Provide the (x, y) coordinate of the cell's center where the given text is located.  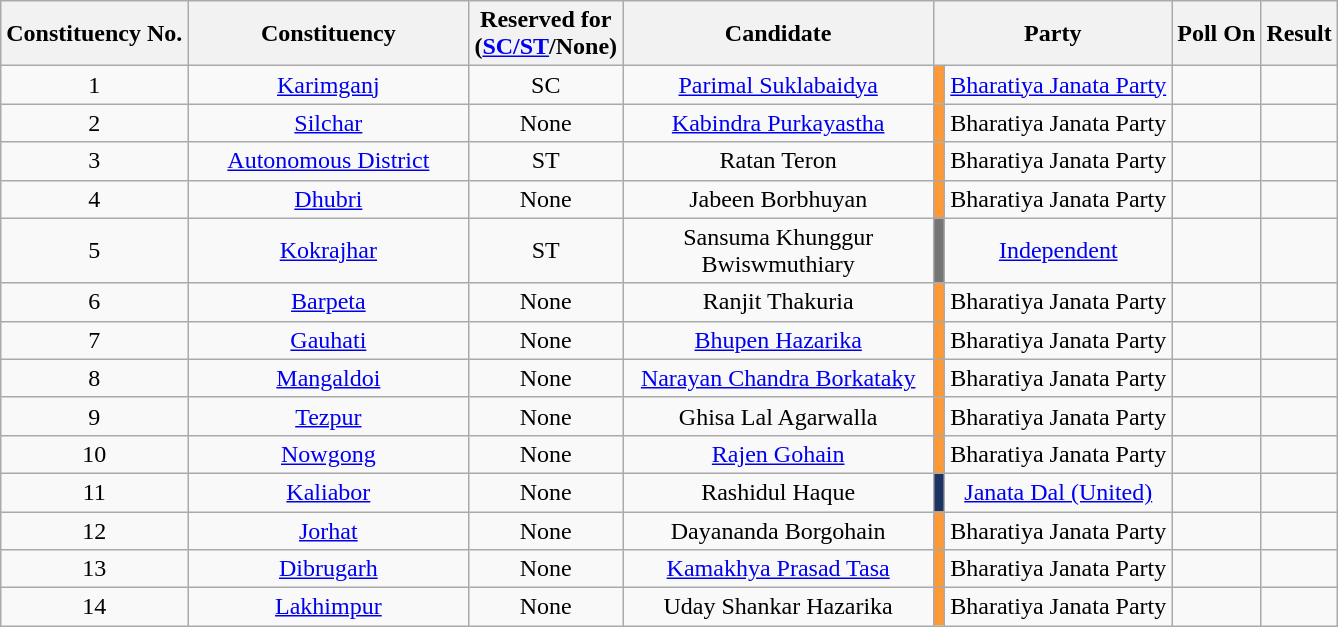
Lakhimpur (328, 607)
Constituency (328, 34)
Kokrajhar (328, 250)
Dibrugarh (328, 569)
12 (94, 531)
Kabindra Purkayastha (778, 123)
Barpeta (328, 302)
Nowgong (328, 454)
Parimal Suklabaidya (778, 85)
Rajen Gohain (778, 454)
Rashidul Haque (778, 492)
10 (94, 454)
6 (94, 302)
Ghisa Lal Agarwalla (778, 416)
Autonomous District (328, 161)
Bhupen Hazarika (778, 340)
5 (94, 250)
Narayan Chandra Borkataky (778, 378)
Poll On (1216, 34)
Janata Dal (United) (1058, 492)
11 (94, 492)
Reserved for(SC/ST/None) (546, 34)
Dhubri (328, 199)
Jorhat (328, 531)
Silchar (328, 123)
Party (1053, 34)
SC (546, 85)
Tezpur (328, 416)
Mangaldoi (328, 378)
Gauhati (328, 340)
Jabeen Borbhuyan (778, 199)
9 (94, 416)
Kamakhya Prasad Tasa (778, 569)
Uday Shankar Hazarika (778, 607)
Sansuma Khunggur Bwiswmuthiary (778, 250)
Candidate (778, 34)
1 (94, 85)
Karimganj (328, 85)
Independent (1058, 250)
4 (94, 199)
14 (94, 607)
13 (94, 569)
8 (94, 378)
Ranjit Thakuria (778, 302)
2 (94, 123)
Dayananda Borgohain (778, 531)
Result (1299, 34)
Constituency No. (94, 34)
Kaliabor (328, 492)
7 (94, 340)
Ratan Teron (778, 161)
3 (94, 161)
